Detect which cell encompasses the target text, then output its [X, Y] center coordinate. 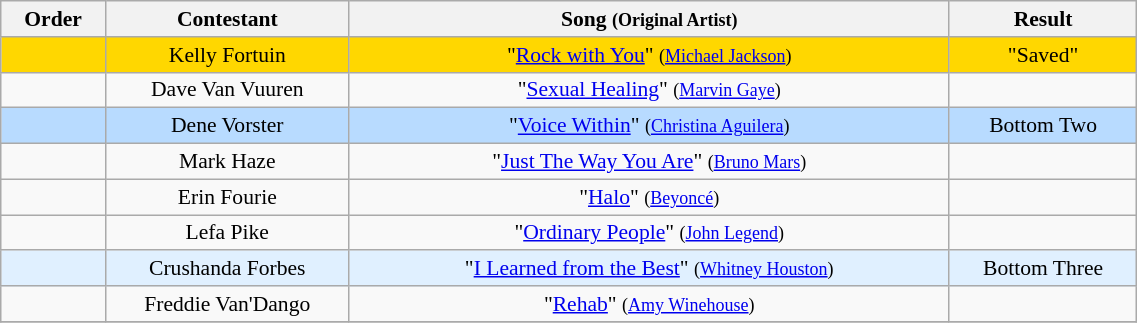
Freddie Van'Dango [227, 304]
Dene Vorster [227, 126]
"Just The Way You Are" (Bruno Mars) [649, 162]
"Sexual Healing" (Marvin Gaye) [649, 90]
Lefa Pike [227, 233]
"Rock with You" (Michael Jackson) [649, 55]
Order [54, 19]
"Voice Within" (Christina Aguilera) [649, 126]
Erin Fourie [227, 197]
Contestant [227, 19]
Crushanda Forbes [227, 269]
"Rehab" (Amy Winehouse) [649, 304]
"Halo" (Beyoncé) [649, 197]
"Saved" [1043, 55]
Bottom Three [1043, 269]
Song (Original Artist) [649, 19]
Mark Haze [227, 162]
Dave Van Vuuren [227, 90]
Kelly Fortuin [227, 55]
Result [1043, 19]
Bottom Two [1043, 126]
"Ordinary People" (John Legend) [649, 233]
"I Learned from the Best" (Whitney Houston) [649, 269]
